Locate the cell with the specified text and output its (X, Y) center coordinate. 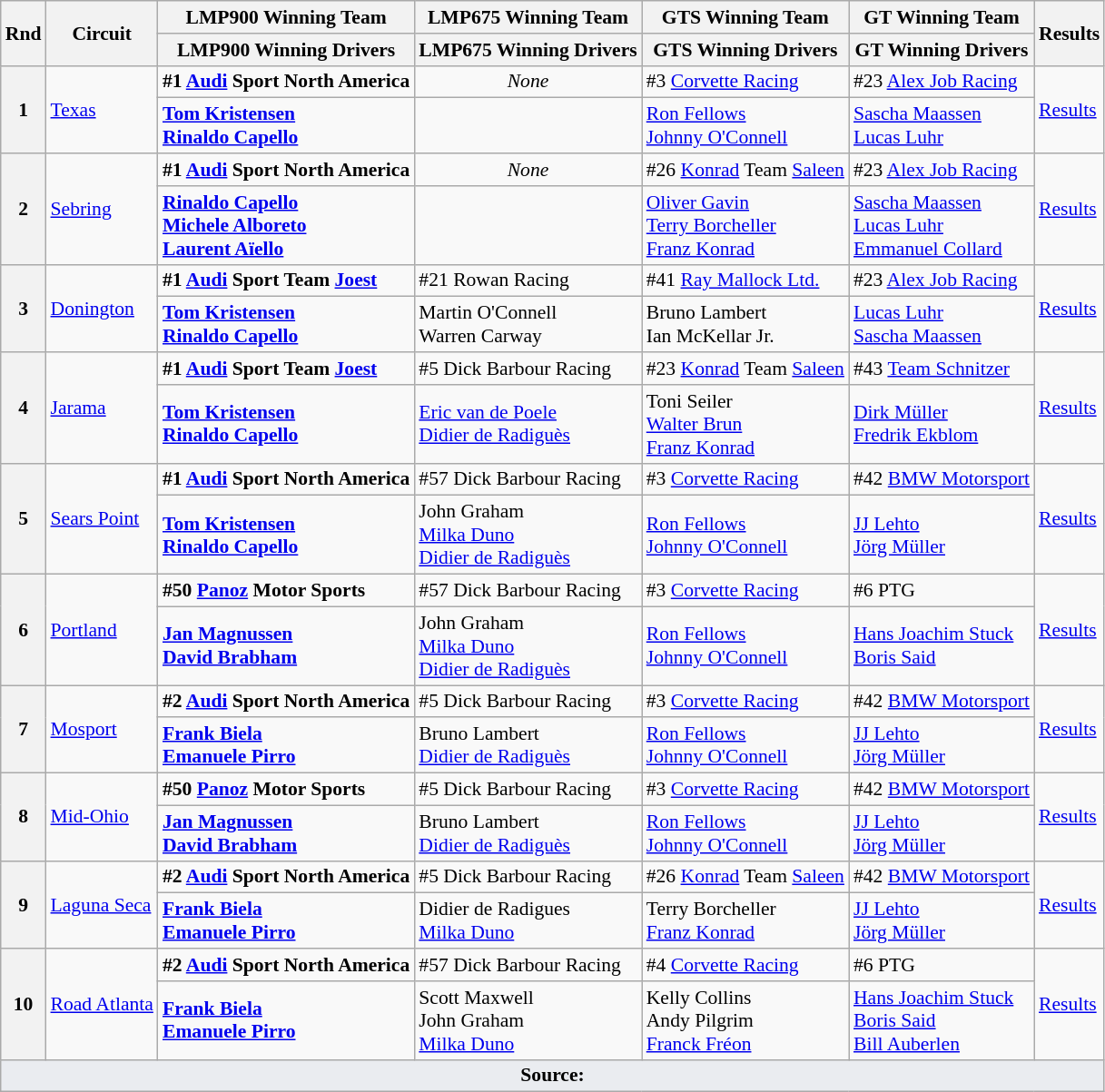
Kelly Collins Andy Pilgrim Franck Fréon (745, 1020)
Oliver Gavin Terry Borcheller Franz Konrad (745, 225)
GTS Winning Drivers (745, 50)
3 (24, 309)
LMP675 Winning Drivers (528, 50)
1 (24, 109)
Rnd (24, 33)
LMP900 Winning Team (286, 17)
Lucas Luhr Sascha Maassen (942, 325)
Hans Joachim Stuck Boris Said (942, 646)
4 (24, 408)
#43 Team Schnitzer (942, 369)
2 (24, 209)
#21 Rowan Racing (528, 280)
Scott Maxwell John Graham Milka Duno (528, 1020)
Sebring (102, 209)
Toni Seiler Walter Brun Franz Konrad (745, 425)
Donington (102, 309)
Rinaldo Capello Michele Alboreto Laurent Aïello (286, 225)
GT Winning Drivers (942, 50)
Portland (102, 630)
LMP675 Winning Team (528, 17)
LMP900 Winning Drivers (286, 50)
Bruno Lambert Ian McKellar Jr. (745, 325)
Texas (102, 109)
Sascha Maassen Lucas Luhr (942, 125)
Road Atlanta (102, 1004)
Mosport (102, 730)
GT Winning Team (942, 17)
Eric van de Poele Didier de Radiguès (528, 425)
6 (24, 630)
Mid-Ohio (102, 817)
Circuit (102, 33)
#23 Konrad Team Saleen (745, 369)
7 (24, 730)
#41 Ray Mallock Ltd. (745, 280)
Sascha Maassen Lucas Luhr Emmanuel Collard (942, 225)
10 (24, 1004)
5 (24, 518)
Martin O'Connell Warren Carway (528, 325)
Source: (553, 1076)
Jarama (102, 408)
GTS Winning Team (745, 17)
Sears Point (102, 518)
Hans Joachim Stuck Boris Said Bill Auberlen (942, 1020)
Didier de Radigues Milka Duno (528, 920)
Laguna Seca (102, 904)
#4 Corvette Racing (745, 965)
Dirk Müller Fredrik Ekblom (942, 425)
Terry Borcheller Franz Konrad (745, 920)
9 (24, 904)
8 (24, 817)
